Locate the cell with the specified text and output its [X, Y] center coordinate. 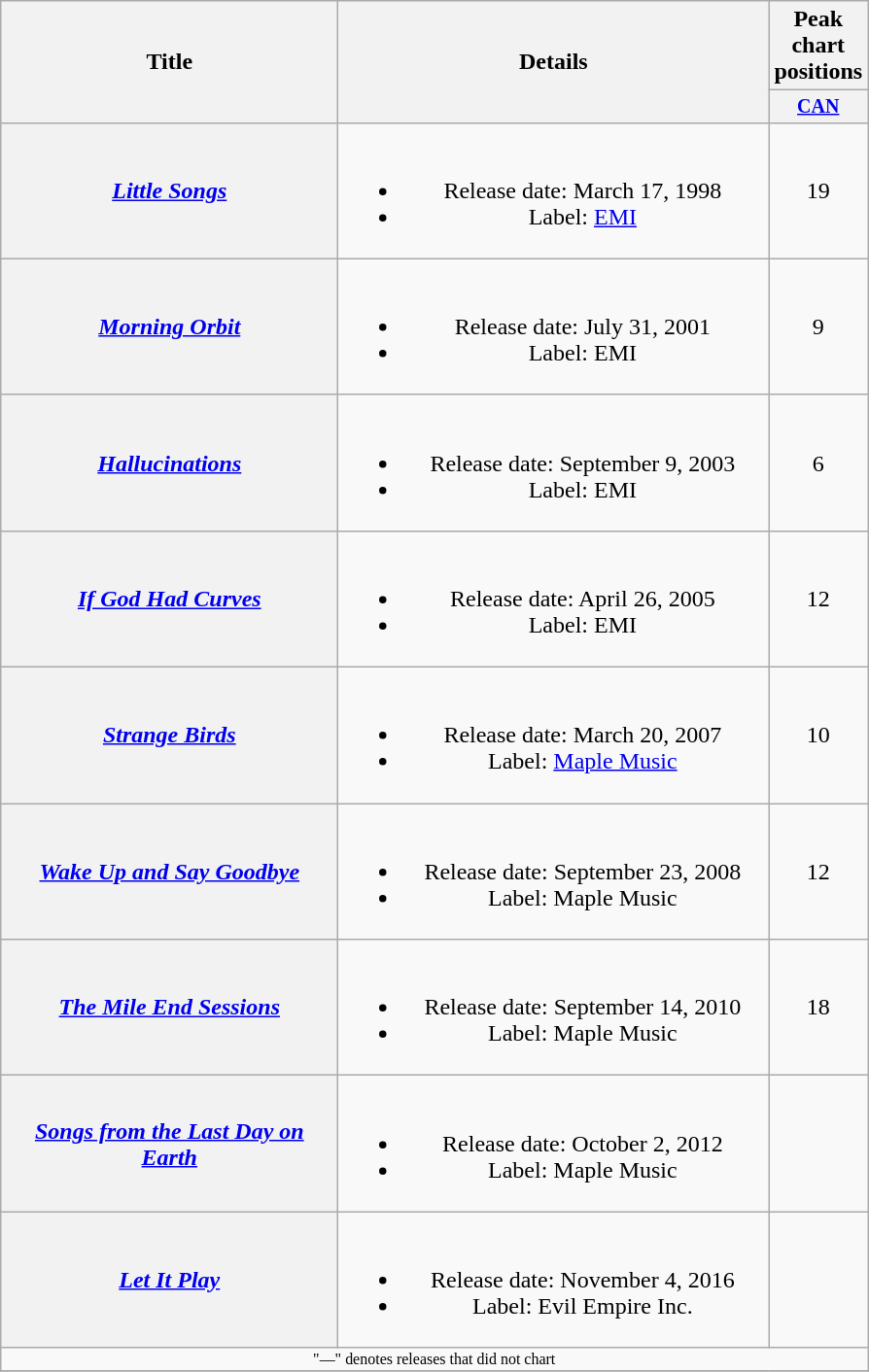
6 [818, 463]
9 [818, 326]
Hallucinations [169, 463]
Release date: April 26, 2005Label: EMI [554, 599]
18 [818, 1008]
Songs from the Last Day on Earth [169, 1144]
Release date: September 9, 2003Label: EMI [554, 463]
"—" denotes releases that did not chart [434, 1359]
Let It Play [169, 1280]
Release date: September 23, 2008Label: Maple Music [554, 872]
CAN [818, 107]
Peak chartpositions [818, 46]
Title [169, 62]
Details [554, 62]
10 [818, 736]
Morning Orbit [169, 326]
Release date: March 20, 2007Label: Maple Music [554, 736]
If God Had Curves [169, 599]
Release date: November 4, 2016Label: Evil Empire Inc. [554, 1280]
Release date: October 2, 2012Label: Maple Music [554, 1144]
Release date: July 31, 2001Label: EMI [554, 326]
Release date: March 17, 1998Label: EMI [554, 190]
Release date: September 14, 2010Label: Maple Music [554, 1008]
The Mile End Sessions [169, 1008]
19 [818, 190]
Wake Up and Say Goodbye [169, 872]
Strange Birds [169, 736]
Little Songs [169, 190]
